Scan for the cell matching the given text and deliver its [X, Y] coordinate at center. 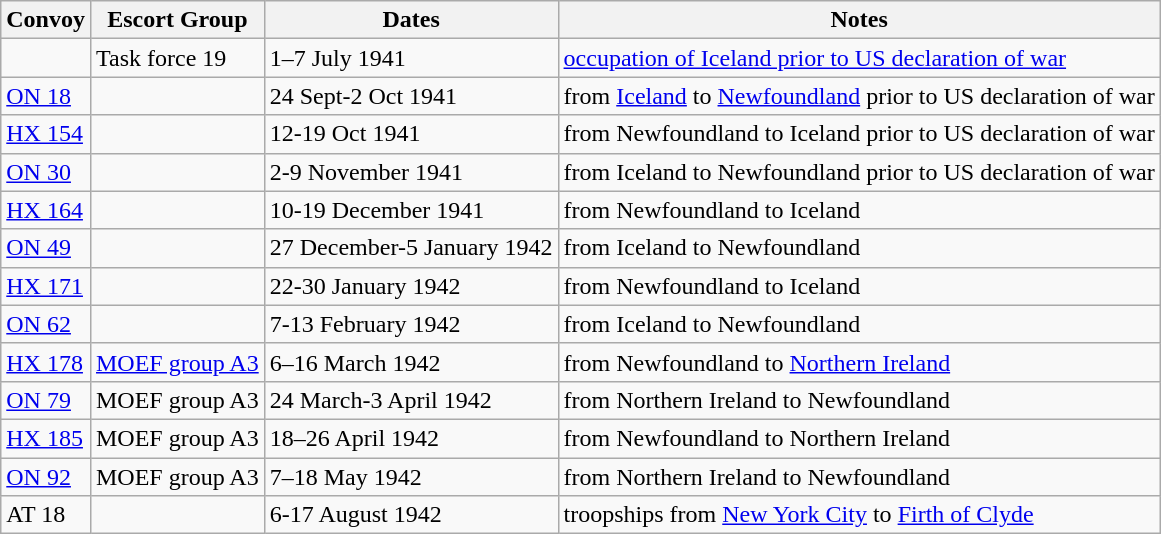
HX 178 [46, 362]
HX 164 [46, 210]
Escort Group [177, 20]
6-17 August 1942 [411, 515]
7-13 February 1942 [411, 324]
27 December-5 January 1942 [411, 248]
12-19 Oct 1941 [411, 134]
ON 30 [46, 172]
Convoy [46, 20]
ON 49 [46, 248]
Task force 19 [177, 58]
ON 79 [46, 400]
HX 185 [46, 438]
18–26 April 1942 [411, 438]
ON 92 [46, 477]
troopships from New York City to Firth of Clyde [859, 515]
Dates [411, 20]
7–18 May 1942 [411, 477]
HX 171 [46, 286]
1–7 July 1941 [411, 58]
AT 18 [46, 515]
ON 18 [46, 96]
from Newfoundland to Iceland prior to US declaration of war [859, 134]
ON 62 [46, 324]
2-9 November 1941 [411, 172]
Notes [859, 20]
22-30 January 1942 [411, 286]
HX 154 [46, 134]
10-19 December 1941 [411, 210]
24 March-3 April 1942 [411, 400]
6–16 March 1942 [411, 362]
occupation of Iceland prior to US declaration of war [859, 58]
24 Sept-2 Oct 1941 [411, 96]
